Capture the cell that displays the provided text and extract its (X, Y) central coordinate. 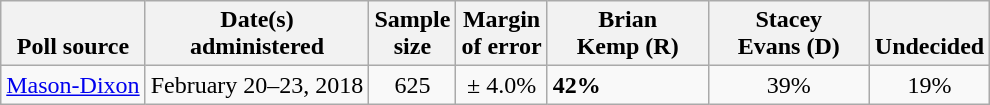
Undecided (929, 34)
StaceyEvans (D) (788, 34)
Date(s)administered (257, 34)
Samplesize (412, 34)
± 4.0% (502, 85)
Poll source (73, 34)
625 (412, 85)
Mason-Dixon (73, 85)
42% (628, 85)
BrianKemp (R) (628, 34)
February 20–23, 2018 (257, 85)
39% (788, 85)
Marginof error (502, 34)
19% (929, 85)
